For the text-containing cell, return its midpoint in [X, Y] coordinate format. 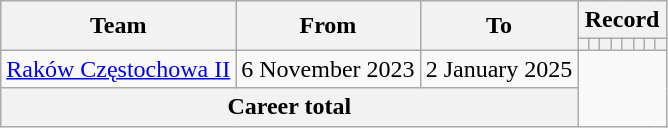
From [328, 26]
2 January 2025 [499, 69]
Record [622, 20]
6 November 2023 [328, 69]
To [499, 26]
Team [118, 26]
Raków Częstochowa II [118, 69]
Career total [290, 107]
